Output the (X, Y) coordinate of the center of the cell containing the given text.  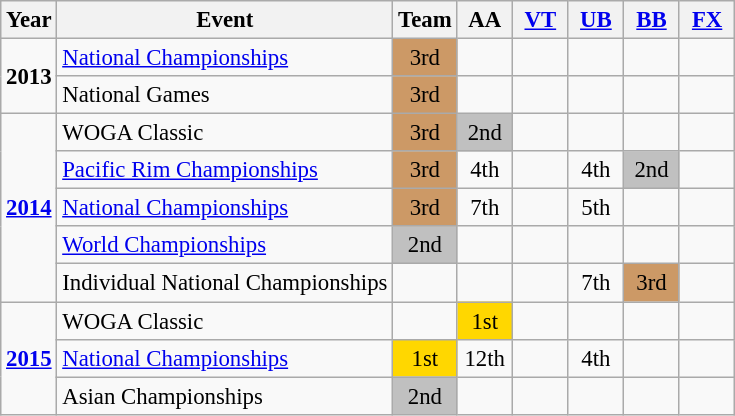
Year (29, 20)
2013 (29, 76)
National Games (225, 95)
Team (425, 20)
Event (225, 20)
VT (541, 20)
World Championships (225, 245)
2015 (29, 358)
Asian Championships (225, 396)
2014 (29, 208)
Pacific Rim Championships (225, 170)
AA (485, 20)
BB (652, 20)
UB (596, 20)
FX (707, 20)
12th (485, 358)
Individual National Championships (225, 283)
5th (596, 208)
